Return the (X, Y) coordinate for the center point of the cell that contains the specified text.  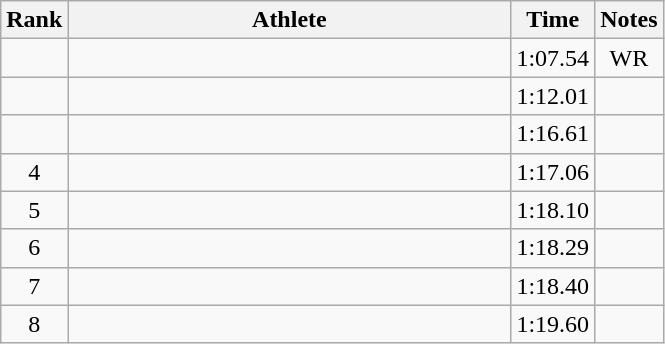
4 (34, 172)
1:12.01 (553, 96)
1:19.60 (553, 324)
1:17.06 (553, 172)
1:18.40 (553, 286)
Notes (629, 20)
1:18.29 (553, 248)
6 (34, 248)
7 (34, 286)
1:16.61 (553, 134)
1:18.10 (553, 210)
WR (629, 58)
Rank (34, 20)
Athlete (290, 20)
Time (553, 20)
1:07.54 (553, 58)
5 (34, 210)
8 (34, 324)
